Return the [X, Y] coordinate for the center point of the cell that contains the specified text.  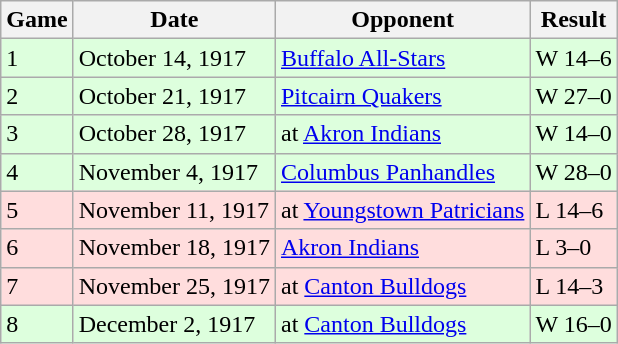
W 16–0 [574, 324]
8 [37, 324]
3 [37, 134]
Columbus Panhandles [402, 172]
4 [37, 172]
L 14–6 [574, 210]
at Akron Indians [402, 134]
5 [37, 210]
October 28, 1917 [174, 134]
Akron Indians [402, 248]
2 [37, 96]
6 [37, 248]
December 2, 1917 [174, 324]
W 27–0 [574, 96]
W 14–6 [574, 58]
W 28–0 [574, 172]
November 4, 1917 [174, 172]
1 [37, 58]
November 11, 1917 [174, 210]
W 14–0 [574, 134]
L 3–0 [574, 248]
at Youngstown Patricians [402, 210]
7 [37, 286]
November 25, 1917 [174, 286]
L 14–3 [574, 286]
November 18, 1917 [174, 248]
Result [574, 20]
October 21, 1917 [174, 96]
October 14, 1917 [174, 58]
Buffalo All-Stars [402, 58]
Pitcairn Quakers [402, 96]
Opponent [402, 20]
Date [174, 20]
Game [37, 20]
